Capture the cell that displays the provided text and extract its [X, Y] central coordinate. 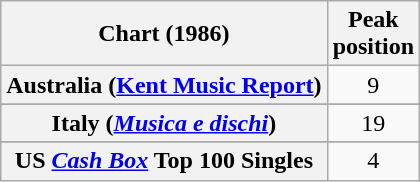
US Cash Box Top 100 Singles [164, 161]
Peakposition [373, 34]
Australia (Kent Music Report) [164, 85]
19 [373, 123]
Italy (Musica e dischi) [164, 123]
9 [373, 85]
4 [373, 161]
Chart (1986) [164, 34]
